Locate the cell with the specified text and output its (X, Y) center coordinate. 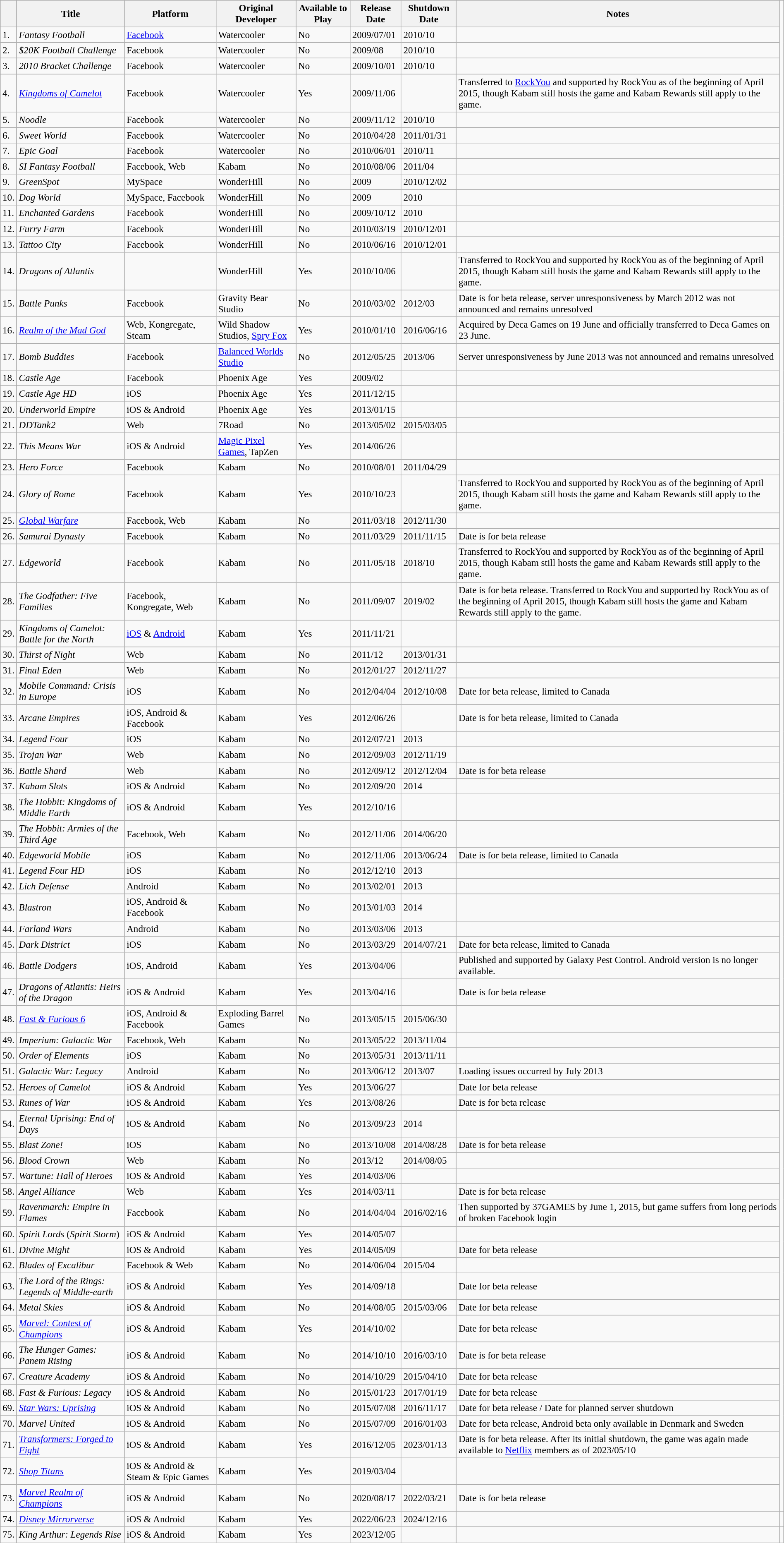
Farland Wars (70, 929)
2010/01/10 (375, 330)
Ravenmarch: Empire in Flames (70, 1213)
Date for beta release / Date for planned server shutdown (618, 1408)
2014/06/20 (429, 834)
Heroes of Camelot (70, 1087)
55. (8, 1145)
Dog World (70, 198)
2015/06/30 (429, 1019)
Kingdoms of Camelot (70, 93)
2014/07/21 (429, 944)
2013/04/06 (375, 966)
2019/03/04 (375, 1472)
Underworld Empire (70, 410)
Blast Zone! (70, 1145)
61. (8, 1250)
2013/05/31 (375, 1056)
2010/03/19 (375, 229)
2009/11/12 (375, 120)
25. (8, 521)
31. (8, 670)
26. (8, 537)
This Means War (70, 446)
2012/11/30 (429, 521)
2013/10/08 (375, 1145)
68. (8, 1392)
23. (8, 467)
Exploding Barrel Games (256, 1019)
2022/06/23 (375, 1519)
1. (8, 35)
43. (8, 908)
Battle Punks (70, 304)
30. (8, 655)
39. (8, 834)
King Arthur: Legends Rise (70, 1535)
2011/11/15 (429, 537)
2013/05/02 (375, 425)
Original Developer (256, 14)
59. (8, 1213)
2013/07 (429, 1071)
The Hunger Games: Panem Rising (70, 1355)
2011/03/18 (375, 521)
Date is for beta release, server unresponsiveness by March 2012 was not announced and remains unresolved (618, 304)
14. (8, 271)
Date for beta release, Android beta only available in Denmark and Sweden (618, 1423)
Shutdown Date (429, 14)
2009/11/06 (375, 93)
Hero Force (70, 467)
2013/11/04 (429, 1040)
Divine Might (70, 1250)
2014/10/10 (375, 1355)
2013/01/31 (429, 655)
Blastron (70, 908)
Runes of War (70, 1103)
Order of Elements (70, 1056)
64. (8, 1308)
2009/07/01 (375, 35)
2016/02/16 (429, 1213)
Blades of Excalibur (70, 1265)
2011/11/21 (375, 634)
2010/10/06 (375, 271)
60. (8, 1234)
2011/12/15 (375, 394)
The Godfather: Five Families (70, 601)
2010/04/28 (375, 135)
2010/06/16 (375, 244)
2010 Bracket Challenge (70, 66)
2013/05/15 (375, 1019)
2014/10/29 (375, 1377)
The Hobbit: Kingdoms of Middle Earth (70, 807)
Arcane Empires (70, 718)
2012/09/12 (375, 771)
MySpace, Facebook (170, 198)
iOS & Android & Steam & Epic Games (170, 1472)
2012/12/04 (429, 771)
Fantasy Football (70, 35)
2014/08/28 (429, 1145)
2014/04/04 (375, 1213)
2023/01/13 (429, 1445)
2014/03/11 (375, 1192)
2013/11/11 (429, 1056)
Notes (618, 14)
2011/05/18 (375, 563)
35. (8, 755)
Realm of the Mad God (70, 330)
Web, Kongregate, Steam (170, 330)
2012/04/04 (375, 692)
53. (8, 1103)
69. (8, 1408)
10. (8, 198)
MySpace (170, 182)
Dragons of Atlantis: Heirs of the Dragon (70, 992)
4. (8, 93)
Thirst of Night (70, 655)
2017/01/19 (429, 1392)
Metal Skies (70, 1308)
7. (8, 151)
2013/06/12 (375, 1071)
74. (8, 1519)
Then supported by 37GAMES by June 1, 2015, but game suffers from long periods of broken Facebook login (618, 1213)
22. (8, 446)
75. (8, 1535)
2012/09/20 (375, 786)
2013/09/23 (375, 1124)
2015/01/23 (375, 1392)
2023/12/05 (375, 1535)
2012/11/27 (429, 670)
Published and supported by Galaxy Pest Control. Android version is no longer available. (618, 966)
Trojan War (70, 755)
57. (8, 1176)
2015/04 (429, 1265)
2012/07/21 (375, 739)
Angel Alliance (70, 1192)
6. (8, 135)
2024/12/16 (429, 1519)
2016/12/05 (375, 1445)
34. (8, 739)
51. (8, 1071)
2009/02 (375, 378)
2009/10/12 (375, 213)
21. (8, 425)
2015/07/08 (375, 1408)
2012/12/10 (375, 871)
40. (8, 855)
Title (70, 14)
54. (8, 1124)
29. (8, 634)
13. (8, 244)
$20K Football Challenge (70, 50)
2018/10 (429, 563)
15. (8, 304)
2014/06/26 (375, 446)
Lich Defense (70, 887)
2014/09/18 (375, 1287)
Mobile Command: Crisis in Europe (70, 692)
Noodle (70, 120)
12. (8, 229)
Available to Play (323, 14)
Acquired by Deca Games on 19 June and officially transferred to Deca Games on 23 June. (618, 330)
2013/01/03 (375, 908)
Server unresponsiveness by June 2013 was not announced and remains unresolved (618, 357)
GreenSpot (70, 182)
Release Date (375, 14)
36. (8, 771)
2013/06 (429, 357)
Blood Crown (70, 1161)
Dragons of Atlantis (70, 271)
Samurai Dynasty (70, 537)
2012/01/27 (375, 670)
Kabam Slots (70, 786)
41. (8, 871)
Legend Four HD (70, 871)
52. (8, 1087)
63. (8, 1287)
50. (8, 1056)
2012/03 (429, 304)
62. (8, 1265)
46. (8, 966)
Sweet World (70, 135)
2019/02 (429, 601)
16. (8, 330)
38. (8, 807)
Global Warfare (70, 521)
67. (8, 1377)
24. (8, 494)
Final Eden (70, 670)
42. (8, 887)
2014/05/07 (375, 1234)
Edgeworld (70, 563)
Creature Academy (70, 1377)
Castle Age HD (70, 394)
Furry Farm (70, 229)
2014/10/02 (375, 1329)
3. (8, 66)
2010/08/06 (375, 167)
65. (8, 1329)
2013/01/15 (375, 410)
2013/04/16 (375, 992)
2015/03/05 (429, 425)
2012/09/03 (375, 755)
2013/12 (375, 1161)
49. (8, 1040)
70. (8, 1423)
2011/03/29 (375, 537)
Disney Mirrorverse (70, 1519)
2013/05/22 (375, 1040)
Marvel Realm of Champions (70, 1498)
2016/01/03 (429, 1423)
2011/04 (429, 167)
Loading issues occurred by July 2013 (618, 1071)
2012/10/08 (429, 692)
Galactic War: Legacy (70, 1071)
2014/06/04 (375, 1265)
2014/03/06 (375, 1176)
47. (8, 992)
32. (8, 692)
Magic Pixel Games, TapZen (256, 446)
27. (8, 563)
2010/10/23 (375, 494)
Marvel: Contest of Champions (70, 1329)
2013/02/01 (375, 887)
2012/06/26 (375, 718)
Legend Four (70, 739)
Enchanted Gardens (70, 213)
2013/06/24 (429, 855)
Balanced Worlds Studio (256, 357)
The Lord of the Rings: Legends of Middle-earth (70, 1287)
Spirit Lords (Spirit Storm) (70, 1234)
Imperium: Galactic War (70, 1040)
Shop Titans (70, 1472)
56. (8, 1161)
8. (8, 167)
73. (8, 1498)
DDTank2 (70, 425)
2010/06/01 (375, 151)
Wild Shadow Studios, Spry Fox (256, 330)
iOS, Android (170, 966)
Transformers: Forged to Fight (70, 1445)
48. (8, 1019)
2010/03/02 (375, 304)
Fast & Furious: Legacy (70, 1392)
19. (8, 394)
2014/05/09 (375, 1250)
2013/08/26 (375, 1103)
66. (8, 1355)
2013/03/29 (375, 944)
2. (8, 50)
2011/09/07 (375, 601)
2020/08/17 (375, 1498)
SI Fantasy Football (70, 167)
2015/07/09 (375, 1423)
2015/04/10 (429, 1377)
2009/10/01 (375, 66)
Eternal Uprising: End of Days (70, 1124)
2013/06/27 (375, 1087)
72. (8, 1472)
2010/11 (429, 151)
Epic Goal (70, 151)
Facebook, Kongregate, Web (170, 601)
Edgeworld Mobile (70, 855)
2013/03/06 (375, 929)
9. (8, 182)
Marvel United (70, 1423)
2010/08/01 (375, 467)
18. (8, 378)
2010/12/02 (429, 182)
Date is for beta release. After its initial shutdown, the game was again made available to Netflix members as of 2023/05/10 (618, 1445)
2012/05/25 (375, 357)
Kingdoms of Camelot: Battle for the North (70, 634)
Battle Dodgers (70, 966)
45. (8, 944)
Wartune: Hall of Heroes (70, 1176)
The Hobbit: Armies of the Third Age (70, 834)
2011/12 (375, 655)
Battle Shard (70, 771)
11. (8, 213)
2012/11/19 (429, 755)
2012/10/16 (375, 807)
Tattoo City (70, 244)
33. (8, 718)
44. (8, 929)
Dark District (70, 944)
Fast & Furious 6 (70, 1019)
Bomb Buddies (70, 357)
71. (8, 1445)
2009/08 (375, 50)
Castle Age (70, 378)
2016/11/17 (429, 1408)
2011/04/29 (429, 467)
Platform (170, 14)
2022/03/21 (429, 1498)
2011/01/31 (429, 135)
2016/03/10 (429, 1355)
17. (8, 357)
Facebook & Web (170, 1265)
Glory of Rome (70, 494)
58. (8, 1192)
37. (8, 786)
28. (8, 601)
Gravity Bear Studio (256, 304)
2015/03/06 (429, 1308)
Star Wars: Uprising (70, 1408)
20. (8, 410)
5. (8, 120)
2016/06/16 (429, 330)
7Road (256, 425)
